Extract the [X, Y] coordinate from the center of the cell holding the provided text.  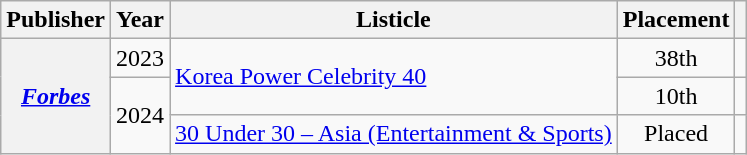
Forbes [56, 96]
Year [140, 20]
30 Under 30 – Asia (Entertainment & Sports) [394, 134]
Publisher [56, 20]
Listicle [394, 20]
38th [676, 58]
2023 [140, 58]
2024 [140, 115]
Placed [676, 134]
Placement [676, 20]
Korea Power Celebrity 40 [394, 77]
10th [676, 96]
